Pinpoint the cell where the given text exists, returning its [X, Y] midpoint coordinate. 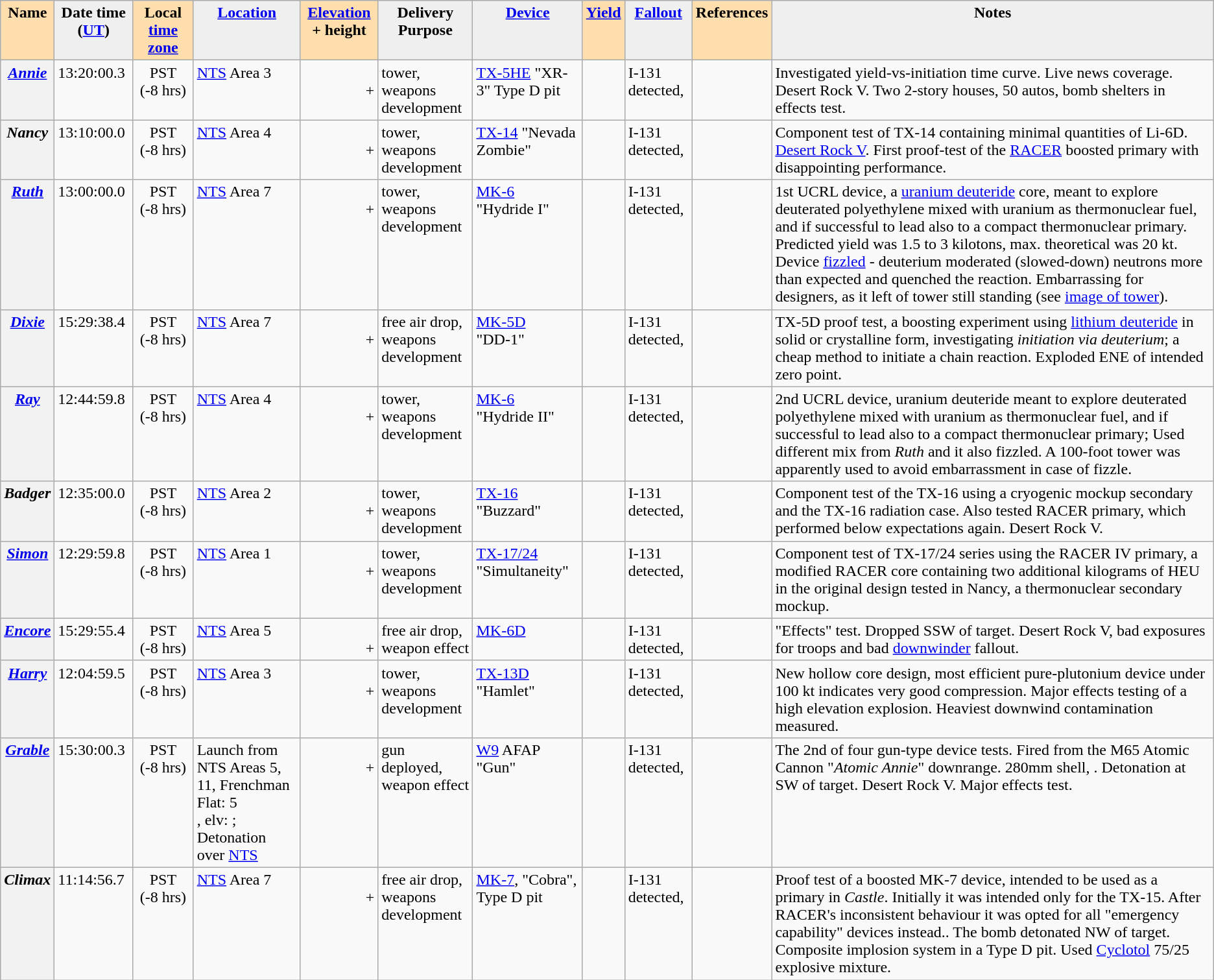
12:44:59.8 [93, 434]
MK-6"Hydride I" [528, 245]
MK-5D"DD-1" [528, 348]
Investigated yield-vs-initiation time curve. Live news coverage. Desert Rock V. Two 2-story houses, 50 autos, bomb shelters in effects test. [992, 90]
Date time (UT) [93, 30]
Annie [27, 90]
MK-6D [528, 639]
Notes [992, 30]
TX-14 "Nevada Zombie" [528, 150]
Climax [27, 924]
TX-13D "Hamlet" [528, 699]
Elevation + height [339, 30]
13:00:00.0 [93, 245]
NTS Area 1 [246, 580]
12:29:59.8 [93, 580]
15:29:55.4 [93, 639]
NTS Area 5 [246, 639]
gun deployed,weapon effect [425, 802]
12:35:00.0 [93, 511]
Yield [603, 30]
MK-6"Hydride II" [528, 434]
13:10:00.0 [93, 150]
15:29:38.4 [93, 348]
Simon [27, 580]
TX-5HE "XR-3" Type D pit [528, 90]
TX-17/24 "Simultaneity" [528, 580]
Fallout [658, 30]
free air drop,weapon effect [425, 639]
DeliveryPurpose [425, 30]
13:20:00.3 [93, 90]
Launch from NTS Areas 5, 11, Frenchman Flat: 5, elv: ;Detonation over NTS [246, 802]
Grable [27, 802]
Encore [27, 639]
15:30:00.3 [93, 802]
NTS Area 2 [246, 511]
Name [27, 30]
Device [528, 30]
"Effects" test. Dropped SSW of target. Desert Rock V, bad exposures for troops and bad downwinder fallout. [992, 639]
Local time zone [163, 30]
12:04:59.5 [93, 699]
Ray [27, 434]
References [732, 30]
W9 AFAP "Gun" [528, 802]
TX-16 "Buzzard" [528, 511]
Dixie [27, 348]
Badger [27, 511]
11:14:56.7 [93, 924]
Harry [27, 699]
Ruth [27, 245]
MK-7, "Cobra", Type D pit [528, 924]
Nancy [27, 150]
Location [246, 30]
